Output the (x, y) coordinate of the center of the cell containing the given text.  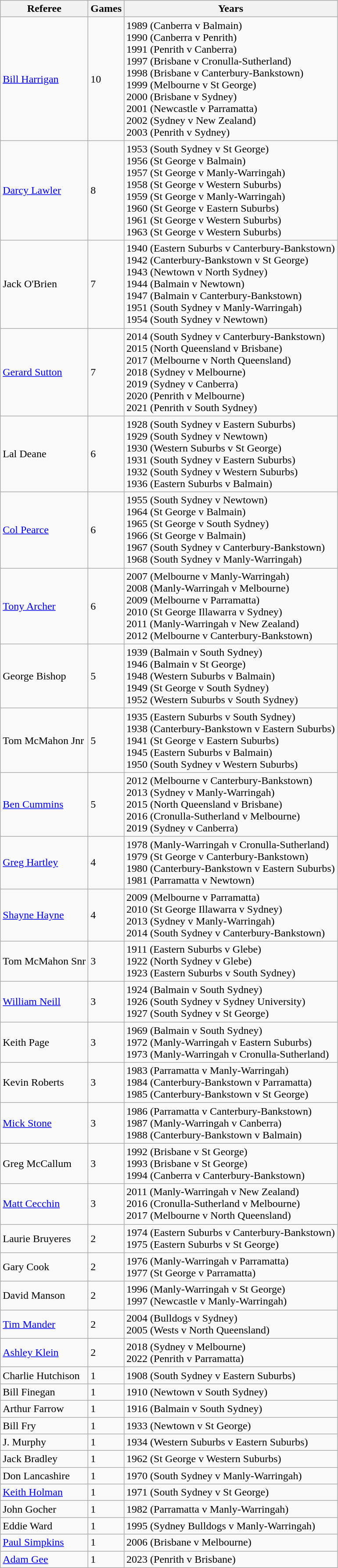
Tom McMahon Jnr (44, 740)
Bill Fry (44, 1425)
Laurie Bruyeres (44, 1239)
Charlie Hutchison (44, 1375)
Ashley Klein (44, 1353)
1992 (Brisbane v St George)1993 (Brisbane v St George)1994 (Canberra v Canterbury-Bankstown) (231, 1163)
1976 (Manly-Warringah v Parramatta)1977 (St George v Parramatta) (231, 1267)
1933 (Newtown v St George) (231, 1425)
Gerard Sutton (44, 372)
2023 (Penrith v Brisbane) (231, 1559)
Paul Simpkins (44, 1543)
Jack O'Brien (44, 284)
1996 (Manly-Warringah v St George)1997 (Newcastle v Manly-Warringah) (231, 1296)
Bill Finegan (44, 1392)
1969 (Balmain v South Sydney)1972 (Manly-Warringah v Eastern Suburbs)1973 (Manly-Warringah v Cronulla-Sutherland) (231, 1042)
1908 (South Sydney v Eastern Suburbs) (231, 1375)
Gary Cook (44, 1267)
Jack Bradley (44, 1459)
Col Pearce (44, 530)
1974 (Eastern Suburbs v Canterbury-Bankstown)1975 (Eastern Suburbs v St George) (231, 1239)
Greg McCallum (44, 1163)
Keith Page (44, 1042)
8 (106, 191)
Referee (44, 9)
Keith Holman (44, 1492)
10 (106, 79)
Ben Cummins (44, 804)
1983 (Parramatta v Manly-Warringah)1984 (Canterbury-Bankstown v Parramatta)1985 (Canterbury-Bankstown v St George) (231, 1083)
Arthur Farrow (44, 1409)
John Gocher (44, 1509)
Years (231, 9)
Games (106, 9)
Kevin Roberts (44, 1083)
1916 (Balmain v South Sydney) (231, 1409)
2009 (Melbourne v Parramatta)2010 (St George Illawarra v Sydney)2013 (Sydney v Manly-Warringah)2014 (South Sydney v Canterbury-Bankstown) (231, 915)
Tim Mander (44, 1324)
2018 (Sydney v Melbourne)2022 (Penrith v Parramatta) (231, 1353)
David Manson (44, 1296)
Tom McMahon Snr (44, 961)
1934 (Western Suburbs v Eastern Suburbs) (231, 1442)
Bill Harrigan (44, 79)
1924 (Balmain v South Sydney)1926 (South Sydney v Sydney University)1927 (South Sydney v St George) (231, 1002)
Lal Deane (44, 454)
William Neill (44, 1002)
Greg Hartley (44, 863)
J. Murphy (44, 1442)
1995 (Sydney Bulldogs v Manly-Warringah) (231, 1526)
Adam Gee (44, 1559)
2004 (Bulldogs v Sydney)2005 (Wests v North Queensland) (231, 1324)
George Bishop (44, 676)
1910 (Newtown v South Sydney) (231, 1392)
Tony Archer (44, 606)
1971 (South Sydney v St George) (231, 1492)
Shayne Hayne (44, 915)
1982 (Parramatta v Manly-Warringah) (231, 1509)
Don Lancashire (44, 1476)
1911 (Eastern Suburbs v Glebe)1922 (North Sydney v Glebe)1923 (Eastern Suburbs v South Sydney) (231, 961)
1970 (South Sydney v Manly-Warringah) (231, 1476)
Darcy Lawler (44, 191)
Mick Stone (44, 1123)
2006 (Brisbane v Melbourne) (231, 1543)
2011 (Manly-Warringah v New Zealand)2016 (Cronulla-Sutherland v Melbourne)2017 (Melbourne v North Queensland) (231, 1204)
Eddie Ward (44, 1526)
1986 (Parramatta v Canterbury-Bankstown)1987 (Manly-Warringah v Canberra)1988 (Canterbury-Bankstown v Balmain) (231, 1123)
1962 (St George v Western Suburbs) (231, 1459)
Matt Cecchin (44, 1204)
